Scan for the cell matching the given text and deliver its (x, y) coordinate at center. 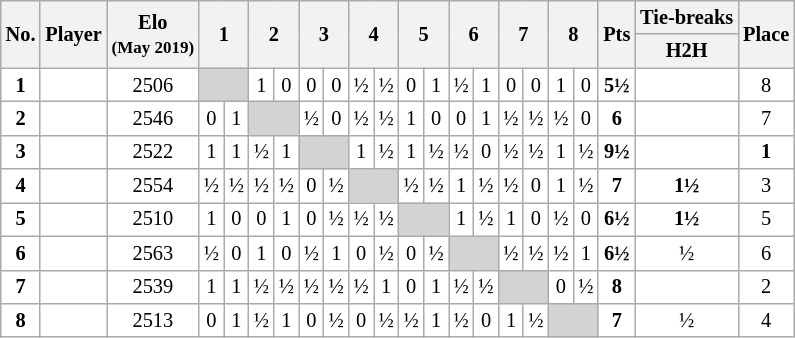
2506 (153, 85)
H2H (686, 51)
2546 (153, 118)
2554 (153, 186)
Player (73, 34)
2513 (153, 320)
2539 (153, 287)
9½ (616, 152)
Place (766, 34)
5½ (616, 85)
2563 (153, 253)
Pts (616, 34)
No. (21, 34)
Elo(May 2019) (153, 34)
2522 (153, 152)
2510 (153, 219)
Tie-breaks (686, 17)
